Return the (X, Y) coordinate for the center point of the cell that contains the specified text.  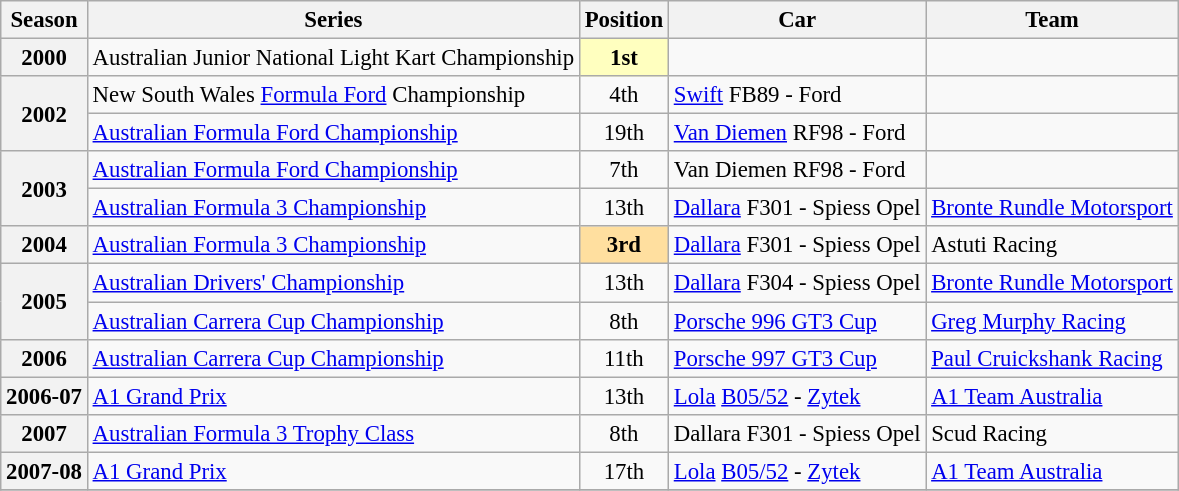
Position (624, 20)
2004 (44, 245)
Porsche 996 GT3 Cup (796, 321)
Greg Murphy Racing (1052, 321)
7th (624, 170)
2000 (44, 58)
Dallara F304 - Spiess Opel (796, 283)
Astuti Racing (1052, 245)
1st (624, 58)
3rd (624, 245)
Australian Drivers' Championship (333, 283)
17th (624, 471)
2006 (44, 358)
4th (624, 95)
Scud Racing (1052, 433)
2007-08 (44, 471)
19th (624, 133)
Season (44, 20)
2007 (44, 433)
Australian Formula 3 Trophy Class (333, 433)
Team (1052, 20)
Australian Junior National Light Kart Championship (333, 58)
Series (333, 20)
Car (796, 20)
2003 (44, 188)
11th (624, 358)
2006-07 (44, 396)
Swift FB89 - Ford (796, 95)
Paul Cruickshank Racing (1052, 358)
New South Wales Formula Ford Championship (333, 95)
2002 (44, 114)
Porsche 997 GT3 Cup (796, 358)
2005 (44, 302)
